Search for the cell housing the specified text and yield its (X, Y) center coordinate. 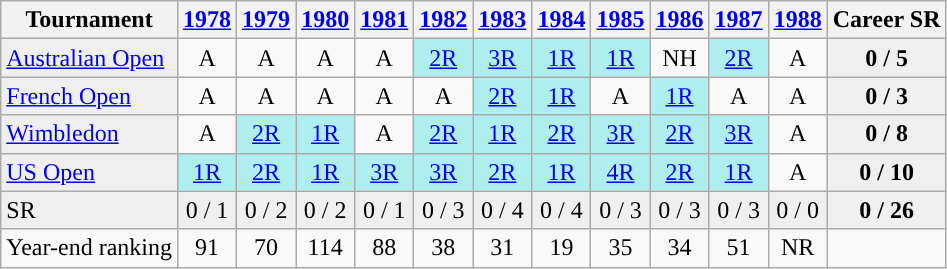
French Open (90, 96)
1982 (444, 20)
35 (620, 248)
70 (266, 248)
91 (208, 248)
NH (680, 58)
51 (738, 248)
Year-end ranking (90, 248)
1981 (384, 20)
1978 (208, 20)
1987 (738, 20)
1988 (798, 20)
38 (444, 248)
1985 (620, 20)
114 (326, 248)
0 / 8 (886, 134)
4R (620, 172)
0 / 26 (886, 210)
19 (562, 248)
Career SR (886, 20)
Tournament (90, 20)
0 / 5 (886, 58)
1979 (266, 20)
1980 (326, 20)
88 (384, 248)
1986 (680, 20)
1984 (562, 20)
NR (798, 248)
Wimbledon (90, 134)
1983 (502, 20)
0 / 0 (798, 210)
31 (502, 248)
SR (90, 210)
0 / 10 (886, 172)
34 (680, 248)
US Open (90, 172)
Australian Open (90, 58)
